Locate the cell with the specified text and output its (X, Y) center coordinate. 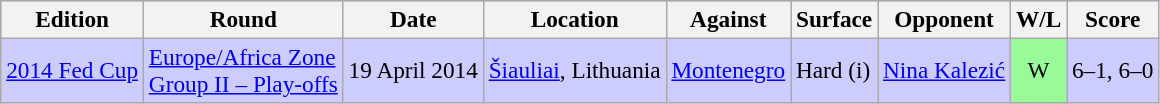
Location (574, 19)
Montenegro (728, 70)
W/L (1039, 19)
Opponent (944, 19)
Round (243, 19)
W (1039, 70)
Score (1113, 19)
Against (728, 19)
19 April 2014 (413, 70)
Hard (i) (834, 70)
Šiauliai, Lithuania (574, 70)
Surface (834, 19)
Nina Kalezić (944, 70)
Date (413, 19)
Edition (72, 19)
Europe/Africa Zone Group II – Play-offs (243, 70)
2014 Fed Cup (72, 70)
6–1, 6–0 (1113, 70)
